Search for the cell housing the specified text and yield its [x, y] center coordinate. 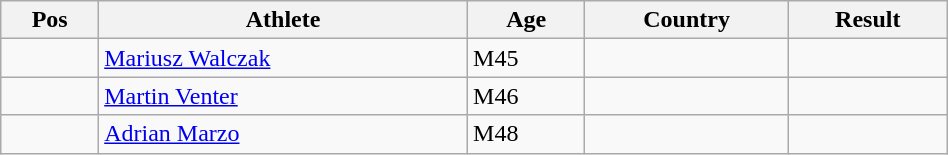
M46 [526, 96]
M45 [526, 58]
Pos [50, 20]
Country [686, 20]
Adrian Marzo [284, 134]
Mariusz Walczak [284, 58]
M48 [526, 134]
Athlete [284, 20]
Result [868, 20]
Martin Venter [284, 96]
Age [526, 20]
